Capture the cell that displays the provided text and extract its (x, y) central coordinate. 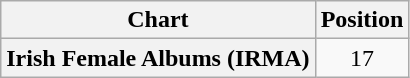
Chart (158, 20)
Irish Female Albums (IRMA) (158, 58)
Position (362, 20)
17 (362, 58)
